Extract the [x, y] coordinate from the center of the cell holding the provided text.  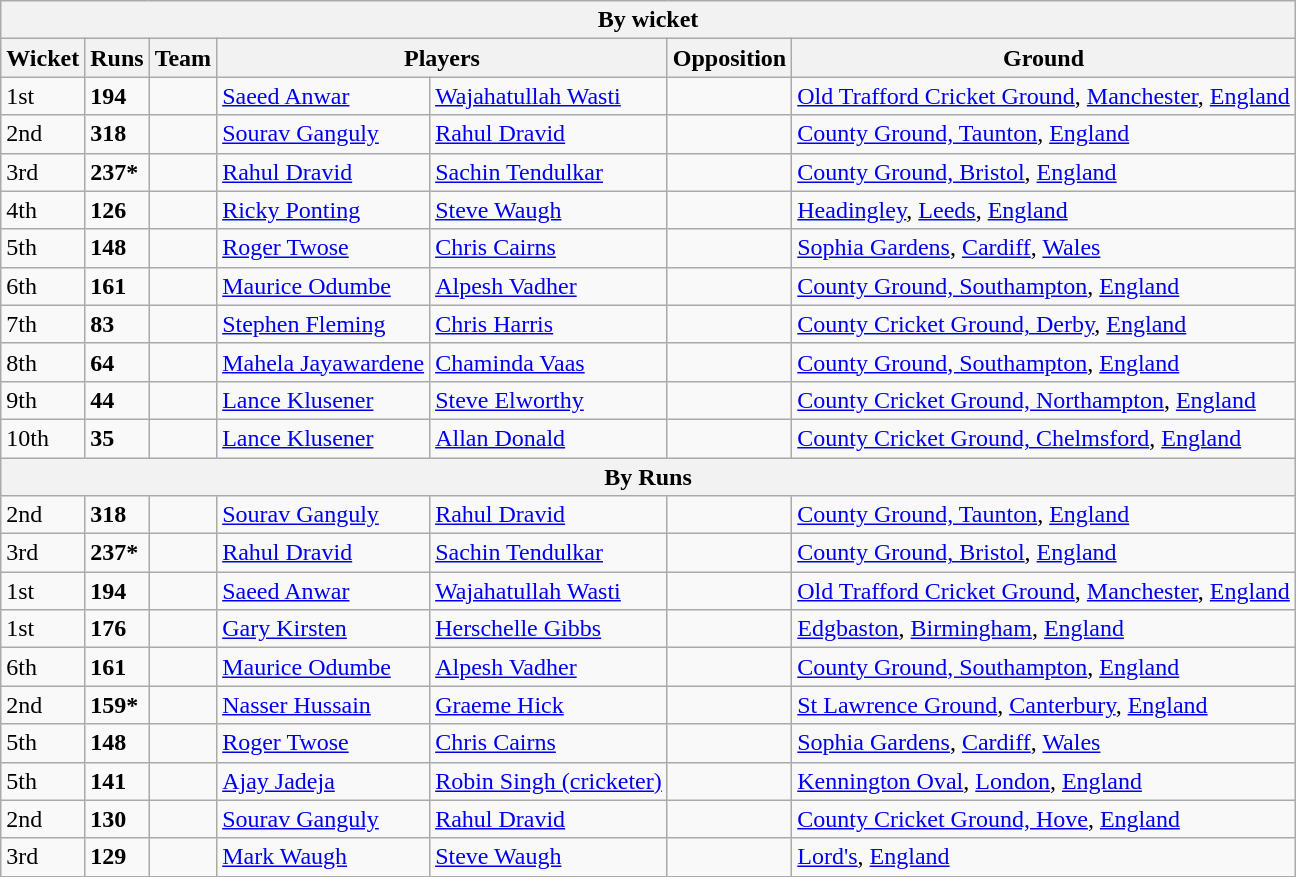
Steve Elworthy [549, 400]
Opposition [729, 58]
129 [117, 857]
County Cricket Ground, Derby, England [1044, 324]
Graeme Hick [549, 705]
Gary Kirsten [324, 629]
Chris Harris [549, 324]
Ajay Jadeja [324, 781]
130 [117, 819]
Mahela Jayawardene [324, 362]
County Cricket Ground, Chelmsford, England [1044, 438]
Lord's, England [1044, 857]
Kennington Oval, London, England [1044, 781]
Headingley, Leeds, England [1044, 210]
7th [43, 324]
159* [117, 705]
Nasser Hussain [324, 705]
141 [117, 781]
County Cricket Ground, Hove, England [1044, 819]
By wicket [648, 20]
8th [43, 362]
Players [442, 58]
176 [117, 629]
Robin Singh (cricketer) [549, 781]
9th [43, 400]
County Cricket Ground, Northampton, England [1044, 400]
Team [183, 58]
Runs [117, 58]
10th [43, 438]
Allan Donald [549, 438]
Herschelle Gibbs [549, 629]
Chaminda Vaas [549, 362]
Stephen Fleming [324, 324]
Ground [1044, 58]
St Lawrence Ground, Canterbury, England [1044, 705]
By Runs [648, 477]
4th [43, 210]
Wicket [43, 58]
83 [117, 324]
64 [117, 362]
Edgbaston, Birmingham, England [1044, 629]
Mark Waugh [324, 857]
Ricky Ponting [324, 210]
35 [117, 438]
126 [117, 210]
44 [117, 400]
